For the text-containing cell, return its midpoint in [X, Y] coordinate format. 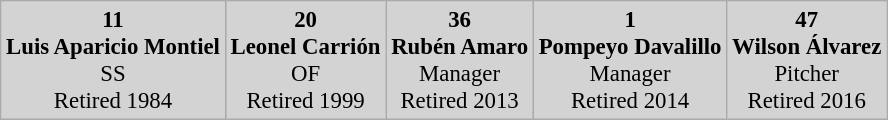
20Leonel CarriónOFRetired 1999 [306, 60]
47Wilson ÁlvarezPitcherRetired 2016 [807, 60]
11Luis Aparicio MontielSSRetired 1984 [114, 60]
36Rubén AmaroManagerRetired 2013 [460, 60]
1Pompeyo DavalilloManagerRetired 2014 [630, 60]
